For the text-containing cell, return its midpoint in [x, y] coordinate format. 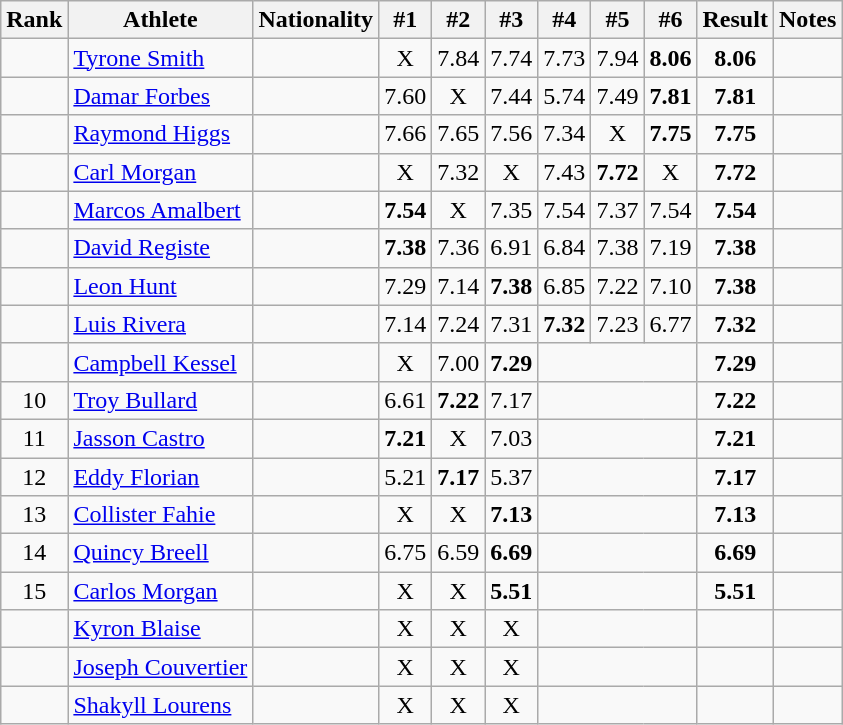
7.00 [458, 362]
7.65 [458, 134]
Carlos Morgan [160, 591]
7.56 [512, 134]
14 [34, 553]
6.77 [670, 324]
David Registe [160, 248]
Campbell Kessel [160, 362]
Kyron Blaise [160, 629]
7.23 [618, 324]
7.49 [618, 96]
Quincy Breell [160, 553]
6.85 [564, 286]
15 [34, 591]
7.03 [512, 438]
7.66 [406, 134]
5.21 [406, 477]
#1 [406, 20]
Leon Hunt [160, 286]
Jasson Castro [160, 438]
6.59 [458, 553]
7.34 [564, 134]
Marcos Amalbert [160, 210]
7.31 [512, 324]
Nationality [316, 20]
#2 [458, 20]
7.37 [618, 210]
7.60 [406, 96]
6.91 [512, 248]
7.94 [618, 58]
Result [735, 20]
7.36 [458, 248]
#5 [618, 20]
7.74 [512, 58]
Collister Fahie [160, 515]
7.73 [564, 58]
6.75 [406, 553]
Raymond Higgs [160, 134]
Shakyll Lourens [160, 705]
Damar Forbes [160, 96]
Luis Rivera [160, 324]
6.84 [564, 248]
Carl Morgan [160, 172]
#4 [564, 20]
Notes [807, 20]
5.74 [564, 96]
Rank [34, 20]
Eddy Florian [160, 477]
7.10 [670, 286]
#3 [512, 20]
7.44 [512, 96]
Athlete [160, 20]
11 [34, 438]
7.19 [670, 248]
#6 [670, 20]
7.43 [564, 172]
7.35 [512, 210]
Troy Bullard [160, 400]
5.37 [512, 477]
7.84 [458, 58]
7.24 [458, 324]
13 [34, 515]
12 [34, 477]
Joseph Couvertier [160, 667]
10 [34, 400]
Tyrone Smith [160, 58]
6.61 [406, 400]
